Locate the cell with the specified text and output its [X, Y] center coordinate. 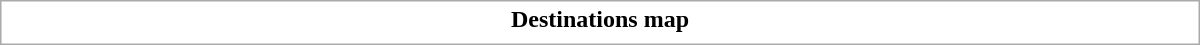
Destinations map [600, 19]
